Find where the given text appears and provide that cell's center as [x, y] coordinate. 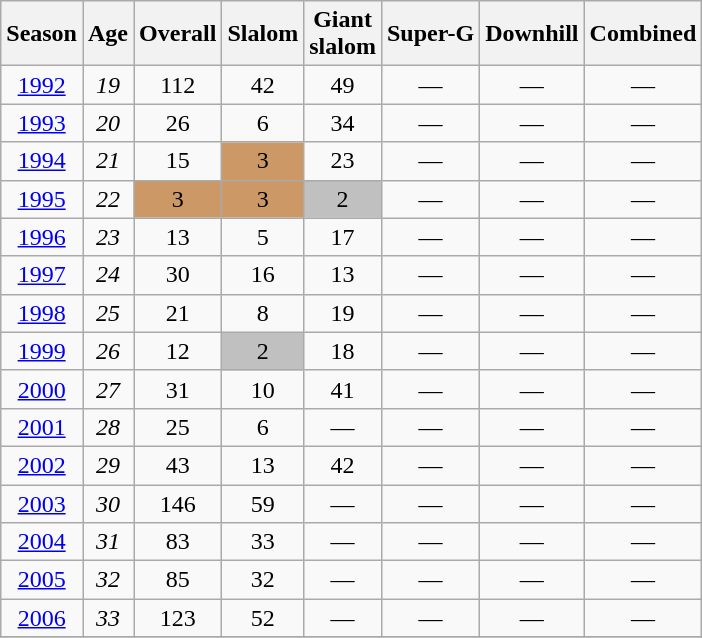
112 [178, 85]
2005 [42, 580]
15 [178, 161]
24 [108, 275]
Combined [643, 34]
Age [108, 34]
Super-G [430, 34]
43 [178, 465]
Downhill [532, 34]
27 [108, 389]
2001 [42, 427]
17 [343, 237]
12 [178, 351]
2006 [42, 618]
Overall [178, 34]
28 [108, 427]
22 [108, 199]
Slalom [263, 34]
18 [343, 351]
20 [108, 123]
1995 [42, 199]
1997 [42, 275]
16 [263, 275]
Giantslalom [343, 34]
29 [108, 465]
2003 [42, 503]
1998 [42, 313]
85 [178, 580]
2000 [42, 389]
8 [263, 313]
41 [343, 389]
1992 [42, 85]
1999 [42, 351]
52 [263, 618]
83 [178, 542]
34 [343, 123]
123 [178, 618]
59 [263, 503]
5 [263, 237]
1996 [42, 237]
1993 [42, 123]
2002 [42, 465]
49 [343, 85]
146 [178, 503]
1994 [42, 161]
Season [42, 34]
2004 [42, 542]
10 [263, 389]
